Locate the cell with the specified text and output its [X, Y] center coordinate. 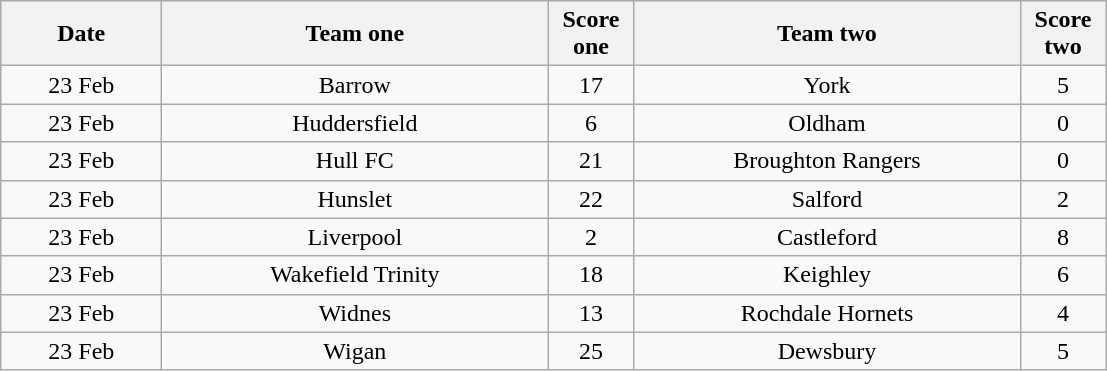
Huddersfield [355, 123]
York [827, 85]
8 [1063, 237]
4 [1063, 313]
Rochdale Hornets [827, 313]
Team one [355, 34]
Date [82, 34]
Wakefield Trinity [355, 275]
Broughton Rangers [827, 161]
Castleford [827, 237]
Keighley [827, 275]
Hunslet [355, 199]
13 [591, 313]
22 [591, 199]
Widnes [355, 313]
Barrow [355, 85]
Hull FC [355, 161]
21 [591, 161]
18 [591, 275]
Liverpool [355, 237]
Wigan [355, 351]
Score one [591, 34]
17 [591, 85]
25 [591, 351]
Team two [827, 34]
Salford [827, 199]
Score two [1063, 34]
Dewsbury [827, 351]
Oldham [827, 123]
